Provide the [X, Y] coordinate of the cell's center where the given text is located.  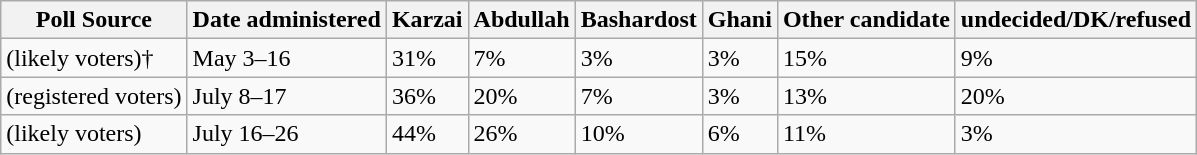
13% [866, 96]
Date administered [286, 20]
May 3–16 [286, 58]
Other candidate [866, 20]
undecided/DK/refused [1076, 20]
9% [1076, 58]
(likely voters)† [94, 58]
July 8–17 [286, 96]
36% [427, 96]
(registered voters) [94, 96]
26% [522, 134]
July 16–26 [286, 134]
(likely voters) [94, 134]
Abdullah [522, 20]
Karzai [427, 20]
Poll Source [94, 20]
10% [638, 134]
Ghani [740, 20]
11% [866, 134]
31% [427, 58]
15% [866, 58]
44% [427, 134]
Bashardost [638, 20]
6% [740, 134]
